Find where the given text appears and provide that cell's center as (X, Y) coordinate. 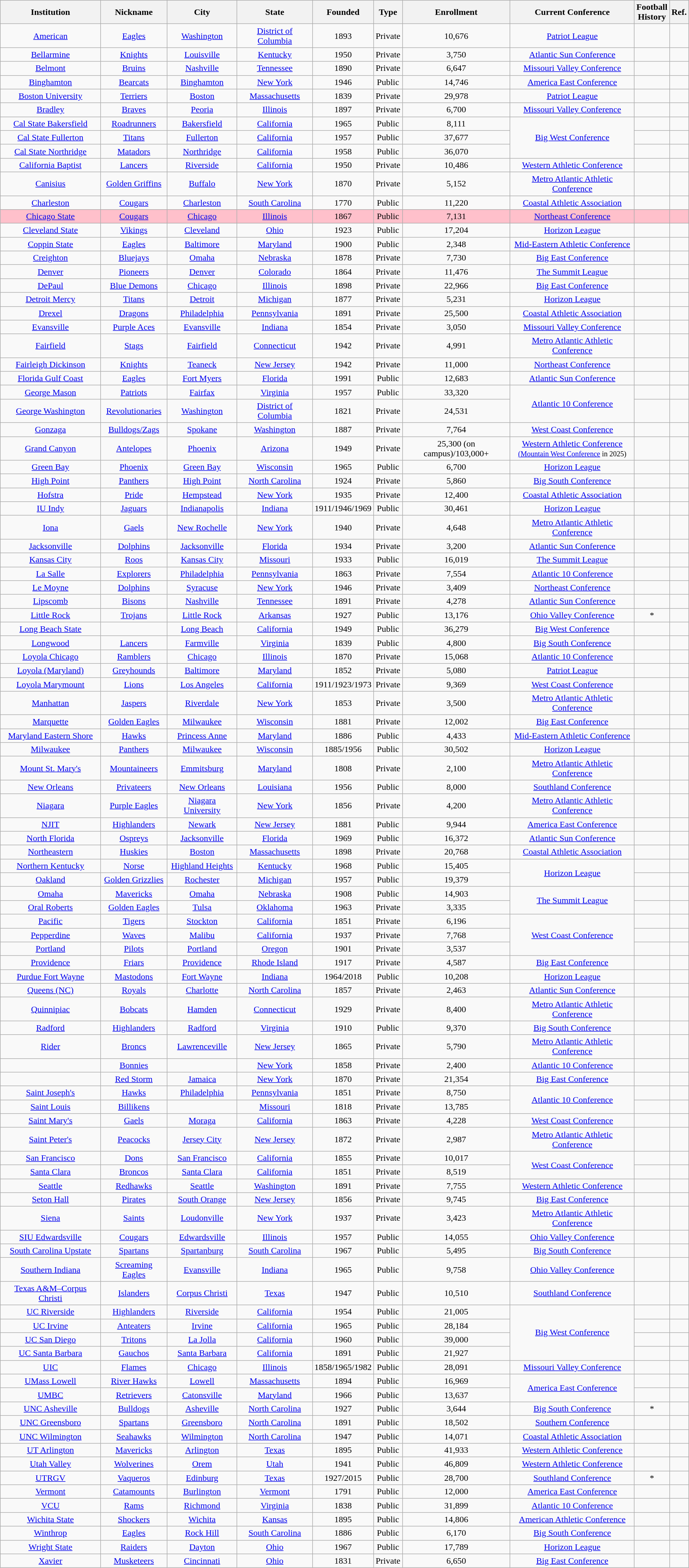
37,677 (456, 137)
Queens (NC) (51, 990)
UTRGV (51, 1478)
Huskies (134, 852)
Cleveland State (51, 230)
Arkansas (275, 615)
41,933 (456, 1450)
1927/2015 (343, 1478)
Tulsa (202, 907)
3,500 (456, 703)
Drexel (51, 313)
Oregon (275, 949)
La Salle (51, 574)
Wilmington (202, 1436)
Indianapolis (202, 509)
1858/1965/1982 (343, 1367)
1963 (343, 907)
Los Angeles (202, 684)
5,080 (456, 670)
1821 (343, 411)
Cleveland (202, 230)
1855 (343, 1158)
1808 (343, 768)
California Baptist (51, 165)
Niagara (51, 806)
4,278 (456, 601)
Bakersfield (202, 124)
Princess Anne (202, 736)
Red Storm (134, 1079)
Blue Demons (134, 286)
UC Irvine (51, 1326)
1969 (343, 838)
6,650 (456, 1561)
Winthrop (51, 1533)
UMBC (51, 1395)
1917 (343, 963)
10,017 (456, 1158)
Pirates (134, 1200)
Saint Joseph's (51, 1093)
Waves (134, 935)
1929 (343, 1009)
1964/2018 (343, 977)
Coppin State (51, 244)
Manhattan (51, 703)
Spartanburg (202, 1251)
UC San Diego (51, 1339)
Rhode Island (275, 963)
Roos (134, 560)
Pride (134, 495)
Explorers (134, 574)
UNC Greensboro (51, 1422)
Musketeers (134, 1561)
1893 (343, 36)
Rider (51, 1046)
Privateers (134, 787)
1901 (343, 949)
Longwood (51, 643)
Tigers (134, 921)
18,502 (456, 1422)
Hofstra (51, 495)
Rock Hill (202, 1533)
1908 (343, 893)
Stockton (202, 921)
12,002 (456, 722)
Buffalo (202, 184)
Dons (134, 1158)
3,423 (456, 1219)
24,531 (456, 411)
1854 (343, 327)
2,987 (456, 1139)
7,730 (456, 258)
North Florida (51, 838)
Pioneers (134, 272)
16,372 (456, 838)
UC Riverside (51, 1312)
Louisville (202, 54)
4,648 (456, 528)
4,228 (456, 1120)
American (51, 36)
Newark (202, 824)
Hempstead (202, 495)
Roadrunners (134, 124)
Trojans (134, 615)
Boston University (51, 96)
Orem (202, 1464)
Seton Hall (51, 1200)
Charlotte (202, 990)
Broncs (134, 1046)
3,200 (456, 546)
State (275, 12)
28,184 (456, 1326)
Colorado (275, 272)
Farmville (202, 643)
8,400 (456, 1009)
Redhawks (134, 1185)
Type (388, 12)
1923 (343, 230)
Pepperdine (51, 935)
10,676 (456, 36)
Pacific (51, 921)
Flames (134, 1367)
5,231 (456, 299)
Enrollment (456, 12)
Rams (134, 1506)
South Orange (202, 1200)
Saint Mary's (51, 1120)
1857 (343, 990)
Burlington (202, 1492)
Loudonville (202, 1219)
Bulldogs (134, 1409)
21,005 (456, 1312)
Iona (51, 528)
Siena (51, 1219)
2,463 (456, 990)
Loyola Chicago (51, 656)
1890 (343, 68)
3,335 (456, 907)
10,208 (456, 977)
Shockers (134, 1519)
14,055 (456, 1237)
Catonsville (202, 1395)
1897 (343, 110)
Malibu (202, 935)
33,320 (456, 392)
Wichita State (51, 1519)
1887 (343, 429)
14,903 (456, 893)
Matadors (134, 151)
Broncos (134, 1172)
1894 (343, 1381)
Purple Aces (134, 327)
3,050 (456, 327)
8,000 (456, 787)
Pilots (134, 949)
9,370 (456, 1028)
1838 (343, 1506)
UNC Wilmington (51, 1436)
5,860 (456, 481)
14,746 (456, 82)
Bradley (51, 110)
1933 (343, 560)
Ref. (679, 12)
Billikens (134, 1107)
Golden Grizzlies (134, 880)
American Athletic Conference (572, 1519)
1934 (343, 546)
Purple Eagles (134, 806)
13,637 (456, 1395)
Fairfax (202, 392)
1867 (343, 217)
Quinnipiac (51, 1009)
UC Santa Barbara (51, 1353)
1956 (343, 787)
Loyola Marymount (51, 684)
Chicago State (51, 217)
Wichita (202, 1519)
9,745 (456, 1200)
Antelopes (134, 448)
29,978 (456, 96)
1958 (343, 151)
Utah (275, 1464)
VCU (51, 1506)
Hamden (202, 1009)
New Rochelle (202, 528)
16,969 (456, 1381)
Le Moyne (51, 587)
1960 (343, 1339)
12,000 (456, 1492)
Saint Louis (51, 1107)
17,204 (456, 230)
1954 (343, 1312)
River Hawks (134, 1381)
13,176 (456, 615)
Jaspers (134, 703)
Oklahoma (275, 907)
Catamounts (134, 1492)
28,700 (456, 1478)
Highland Heights (202, 866)
Dragons (134, 313)
City (202, 12)
Oakland (51, 880)
Greyhounds (134, 670)
3,644 (456, 1409)
Gauchos (134, 1353)
Lions (134, 684)
Gonzaga (51, 429)
Cal State Fullerton (51, 137)
Arizona (275, 448)
Current Conference (572, 12)
9,944 (456, 824)
7,755 (456, 1185)
Teaneck (202, 364)
5,495 (456, 1251)
25,500 (456, 313)
Revolutionaries (134, 411)
16,019 (456, 560)
3,409 (456, 587)
13,785 (456, 1107)
Santa Barbara (202, 1353)
Institution (51, 12)
NJIT (51, 824)
Marquette (51, 722)
1900 (343, 244)
Saints (134, 1219)
Riverdale (202, 703)
21,354 (456, 1079)
7,764 (456, 429)
30,461 (456, 509)
IU Indy (51, 509)
Ospreys (134, 838)
7,131 (456, 217)
4,800 (456, 643)
Vaqueros (134, 1478)
Vikings (134, 230)
1831 (343, 1561)
6,170 (456, 1533)
Syracuse (202, 587)
8,519 (456, 1172)
1864 (343, 272)
19,379 (456, 880)
1911/1923/1973 (343, 684)
Utah Valley (51, 1464)
La Jolla (202, 1339)
4,200 (456, 806)
6,196 (456, 921)
Patriots (134, 392)
8,750 (456, 1093)
Islanders (134, 1293)
Dayton (202, 1547)
Detroit (202, 299)
1770 (343, 202)
11,476 (456, 272)
9,369 (456, 684)
Detroit Mercy (51, 299)
Southern Indiana (51, 1269)
Nickname (134, 12)
Mount St. Mary's (51, 768)
Edinburg (202, 1478)
1872 (343, 1139)
1853 (343, 703)
Retrievers (134, 1395)
Norse (134, 866)
1941 (343, 1464)
Cal State Bakersfield (51, 124)
1818 (343, 1107)
6,647 (456, 68)
5,152 (456, 184)
Mastodons (134, 977)
1865 (343, 1046)
Moraga (202, 1120)
Ramblers (134, 656)
Tritons (134, 1339)
Jaguars (134, 509)
Edwardsville (202, 1237)
Cincinnati (202, 1561)
Stags (134, 346)
28,091 (456, 1367)
Lawrenceville (202, 1046)
1991 (343, 378)
Fairleigh Dickinson (51, 364)
Raiders (134, 1547)
Corpus Christi (202, 1293)
Northern Kentucky (51, 866)
Rochester (202, 880)
Loyola (Maryland) (51, 670)
1911/1946/1969 (343, 509)
14,806 (456, 1519)
Wright State (51, 1547)
Saint Peter's (51, 1139)
1877 (343, 299)
UNC Asheville (51, 1409)
Long Beach State (51, 629)
Creighton (51, 258)
1924 (343, 481)
25,300 (on campus)/103,000+ (456, 448)
Greensboro (202, 1422)
Bruins (134, 68)
Jersey City (202, 1139)
9,758 (456, 1269)
4,433 (456, 736)
Fullerton (202, 137)
Xavier (51, 1561)
Mountaineers (134, 768)
Bulldogs/Zags (134, 429)
South Carolina Upstate (51, 1251)
5,790 (456, 1046)
39,000 (456, 1339)
Bellarmine (51, 54)
Texas A&M–Corpus Christi (51, 1293)
1968 (343, 866)
1858 (343, 1065)
Louisiana (275, 787)
Spokane (202, 429)
14,071 (456, 1436)
2,400 (456, 1065)
Friars (134, 963)
Jamaica (202, 1079)
3,537 (456, 949)
10,486 (456, 165)
Lowell (202, 1381)
2,100 (456, 768)
2,348 (456, 244)
Golden Griffins (134, 184)
7,768 (456, 935)
4,991 (456, 346)
21,927 (456, 1353)
1935 (343, 495)
Canisius (51, 184)
Asheville (202, 1409)
Anteaters (134, 1326)
Braves (134, 110)
8,111 (456, 124)
Peoria (202, 110)
15,068 (456, 656)
George Washington (51, 411)
1885/1956 (343, 749)
Northridge (202, 151)
11,220 (456, 202)
3,750 (456, 54)
17,789 (456, 1547)
Richmond (202, 1506)
1878 (343, 258)
12,683 (456, 378)
Irvine (202, 1326)
Grand Canyon (51, 448)
4,587 (456, 963)
Maryland Eastern Shore (51, 736)
20,768 (456, 852)
Kansas (275, 1519)
Lipscomb (51, 601)
George Mason (51, 392)
Emmitsburg (202, 768)
UIC (51, 1367)
SIU Edwardsville (51, 1237)
36,279 (456, 629)
Long Beach (202, 629)
Founded (343, 12)
Wolverines (134, 1464)
Screaming Eagles (134, 1269)
Arlington (202, 1450)
Niagara University (202, 806)
1791 (343, 1492)
DePaul (51, 286)
Western Athletic Conference(Mountain West Conference in 2025) (572, 448)
Northeastern (51, 852)
22,966 (456, 286)
UMass Lowell (51, 1381)
Bonnies (134, 1065)
Cal State Northridge (51, 151)
Florida Gulf Coast (51, 378)
1852 (343, 670)
1910 (343, 1028)
31,899 (456, 1506)
Bluejays (134, 258)
FootballHistory (652, 12)
46,809 (456, 1464)
Peacocks (134, 1139)
36,070 (456, 151)
12,400 (456, 495)
Oral Roberts (51, 907)
11,000 (456, 364)
Bisons (134, 601)
Fort Myers (202, 378)
15,405 (456, 866)
Bobcats (134, 1009)
Belmont (51, 68)
30,502 (456, 749)
1940 (343, 528)
Royals (134, 990)
7,554 (456, 574)
Bearcats (134, 82)
Terriers (134, 96)
1966 (343, 1395)
UT Arlington (51, 1450)
Fort Wayne (202, 977)
Purdue Fort Wayne (51, 977)
Seahawks (134, 1436)
10,510 (456, 1293)
Southern Conference (572, 1422)
